Detect which cell encompasses the target text, then output its (x, y) center coordinate. 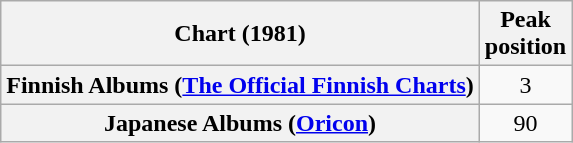
Peakposition (525, 34)
90 (525, 123)
Japanese Albums (Oricon) (240, 123)
Finnish Albums (The Official Finnish Charts) (240, 85)
3 (525, 85)
Chart (1981) (240, 34)
